From the cell containing the given text, extract its center point as (x, y) coordinate. 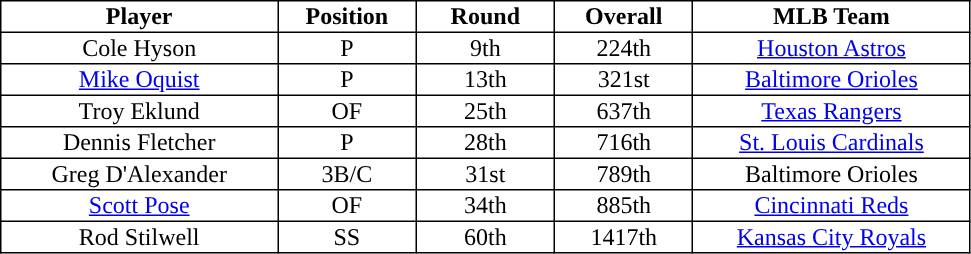
Rod Stilwell (140, 237)
60th (485, 237)
Dennis Fletcher (140, 143)
Position (347, 17)
Scott Pose (140, 206)
28th (485, 143)
321st (624, 80)
Houston Astros (832, 48)
224th (624, 48)
Round (485, 17)
1417th (624, 237)
SS (347, 237)
Player (140, 17)
Texas Rangers (832, 111)
MLB Team (832, 17)
9th (485, 48)
Greg D'Alexander (140, 174)
Kansas City Royals (832, 237)
Overall (624, 17)
Mike Oquist (140, 80)
Troy Eklund (140, 111)
716th (624, 143)
789th (624, 174)
25th (485, 111)
34th (485, 206)
Cincinnati Reds (832, 206)
13th (485, 80)
885th (624, 206)
Cole Hyson (140, 48)
3B/C (347, 174)
31st (485, 174)
St. Louis Cardinals (832, 143)
637th (624, 111)
